Locate the cell with the specified text and output its (X, Y) center coordinate. 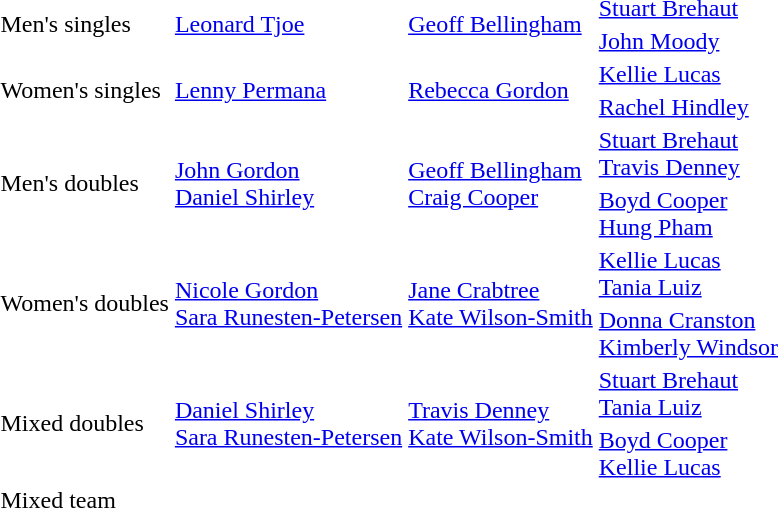
Jane Crabtree Kate Wilson-Smith (501, 304)
Daniel Shirley Sara Runesten-Petersen (288, 424)
Travis Denney Kate Wilson-Smith (501, 424)
Geoff Bellingham Craig Cooper (501, 184)
Rebecca Gordon (501, 90)
Lenny Permana (288, 90)
John Gordon Daniel Shirley (288, 184)
Nicole Gordon Sara Runesten-Petersen (288, 304)
